Scan for the cell matching the given text and deliver its (X, Y) coordinate at center. 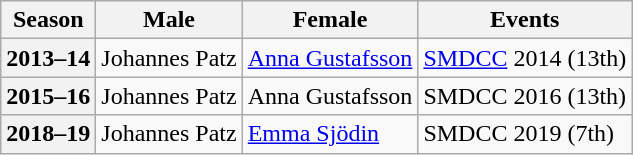
2015–16 (48, 96)
Emma Sjödin (330, 134)
Male (169, 20)
2013–14 (48, 58)
SMDCC 2016 (13th) (525, 96)
2018–19 (48, 134)
SMDCC 2014 (13th) (525, 58)
Female (330, 20)
Season (48, 20)
Events (525, 20)
SMDCC 2019 (7th) (525, 134)
